Capture the cell that displays the provided text and extract its [X, Y] central coordinate. 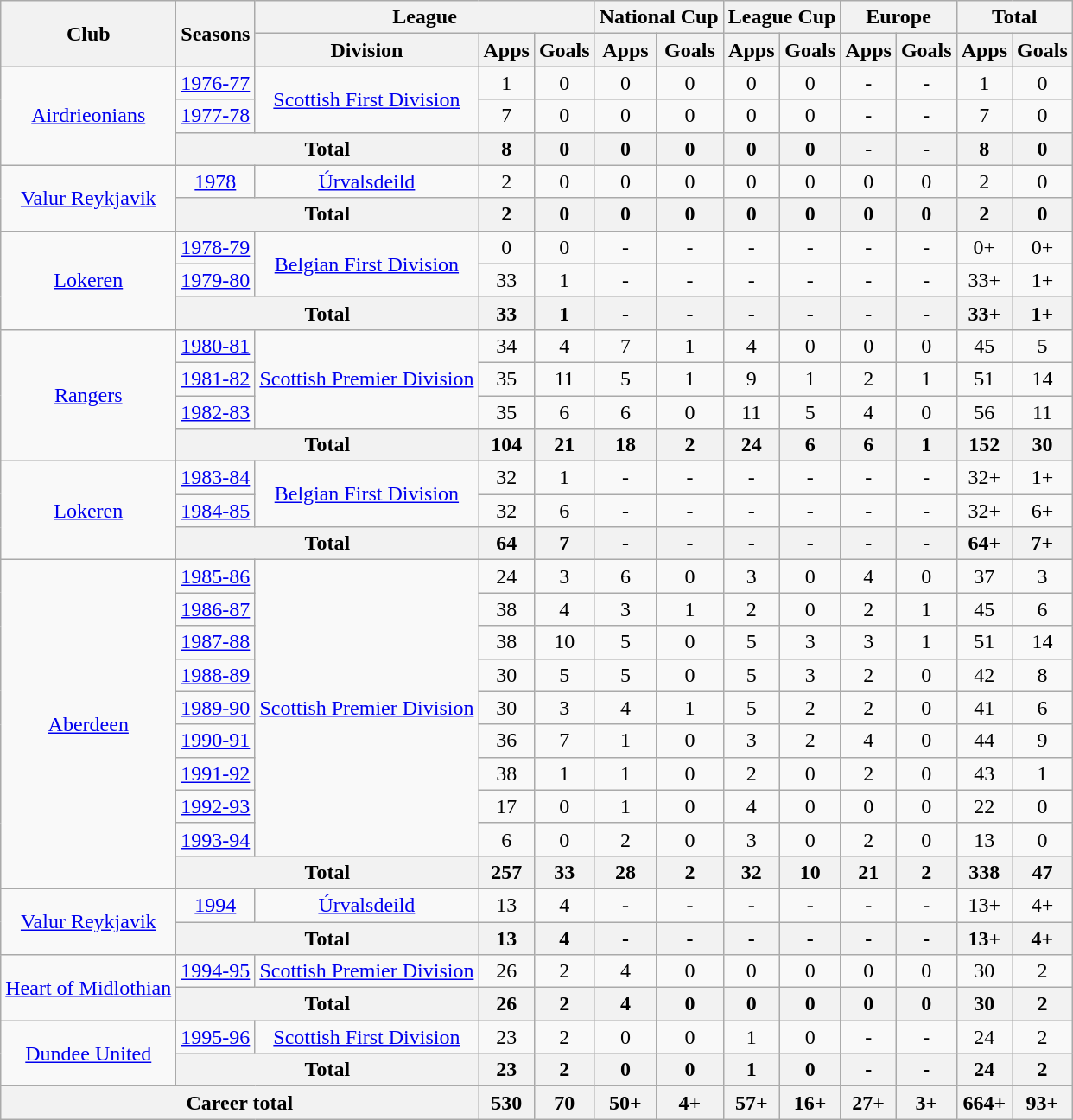
37 [984, 576]
43 [984, 773]
Division [366, 50]
152 [984, 445]
41 [984, 708]
1976-77 [216, 83]
47 [1043, 872]
6+ [1043, 511]
1979-80 [216, 280]
1988-89 [216, 675]
1982-83 [216, 412]
104 [506, 445]
1987-88 [216, 642]
Heart of Midlothian [88, 988]
1978 [216, 181]
1984-85 [216, 511]
League Cup [782, 17]
70 [564, 1103]
Seasons [216, 34]
664+ [984, 1103]
42 [984, 675]
257 [506, 872]
44 [984, 741]
League [425, 17]
1994 [216, 905]
1986-87 [216, 609]
Career total [240, 1103]
1980-81 [216, 346]
16+ [810, 1103]
1985-86 [216, 576]
64 [506, 544]
1981-82 [216, 379]
3+ [926, 1103]
64+ [984, 544]
56 [984, 412]
Europe [898, 17]
1978-79 [216, 247]
1993-94 [216, 839]
Aberdeen [88, 724]
1983-84 [216, 478]
1995-96 [216, 1037]
Airdrieonians [88, 116]
1994-95 [216, 971]
34 [506, 346]
93+ [1043, 1103]
50+ [625, 1103]
1991-92 [216, 773]
Rangers [88, 395]
National Cup [658, 17]
1989-90 [216, 708]
Dundee United [88, 1053]
22 [984, 806]
28 [625, 872]
1992-93 [216, 806]
17 [506, 806]
1977-78 [216, 116]
18 [625, 445]
338 [984, 872]
27+ [868, 1103]
Club [88, 34]
7+ [1043, 544]
1990-91 [216, 741]
57+ [752, 1103]
530 [506, 1103]
36 [506, 741]
